Identify which cell holds the provided text, then report its (x, y) central coordinate. 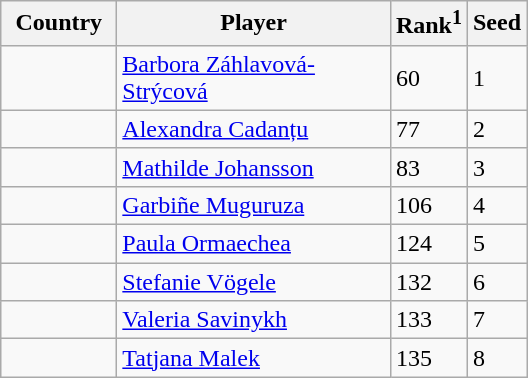
Valeria Savinykh (254, 320)
Tatjana Malek (254, 358)
Paula Ormaechea (254, 244)
77 (428, 129)
Mathilde Johansson (254, 167)
135 (428, 358)
Stefanie Vögele (254, 282)
6 (496, 282)
132 (428, 282)
2 (496, 129)
1 (496, 78)
Garbiñe Muguruza (254, 205)
7 (496, 320)
106 (428, 205)
8 (496, 358)
60 (428, 78)
133 (428, 320)
124 (428, 244)
Player (254, 24)
3 (496, 167)
Seed (496, 24)
Barbora Záhlavová-Strýcová (254, 78)
4 (496, 205)
5 (496, 244)
Alexandra Cadanțu (254, 129)
83 (428, 167)
Rank1 (428, 24)
Country (59, 24)
